Pinpoint the cell where the given text exists, returning its [X, Y] midpoint coordinate. 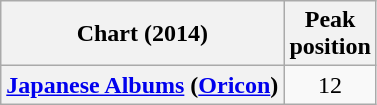
Chart (2014) [142, 34]
Peakposition [330, 34]
12 [330, 85]
Japanese Albums (Oricon) [142, 85]
